Output the [X, Y] coordinate of the center of the cell containing the given text.  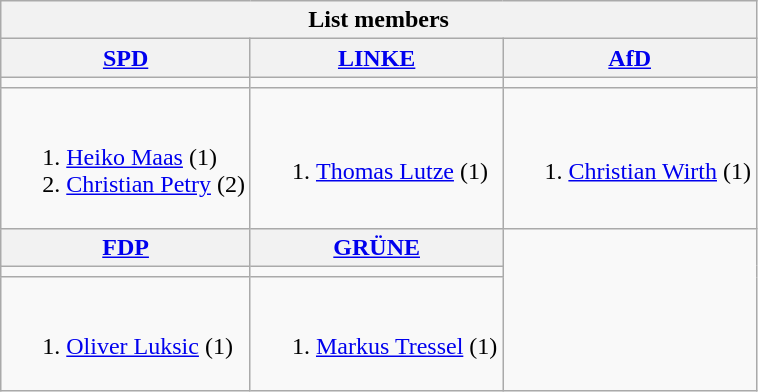
Oliver Luksic (1) [126, 334]
Heiko Maas (1)Christian Petry (2) [126, 158]
LINKE [376, 58]
GRÜNE [376, 247]
AfD [630, 58]
Markus Tressel (1) [376, 334]
Christian Wirth (1) [630, 158]
FDP [126, 247]
Thomas Lutze (1) [376, 158]
List members [379, 20]
SPD [126, 58]
